Pinpoint the cell where the given text exists, returning its (x, y) midpoint coordinate. 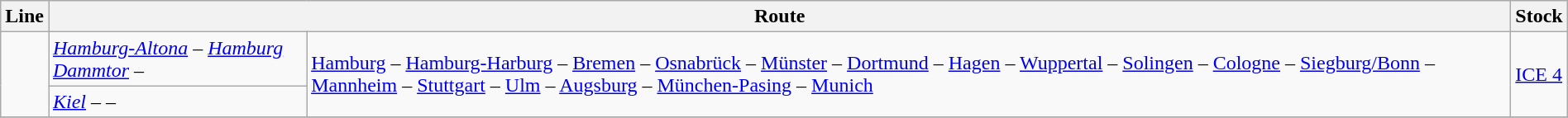
ICE 4 (1539, 74)
Hamburg-Altona – Hamburg Dammtor – (177, 59)
Route (779, 17)
Line (25, 17)
Kiel – – (177, 101)
Stock (1539, 17)
